Locate the cell with the specified text and output its (X, Y) center coordinate. 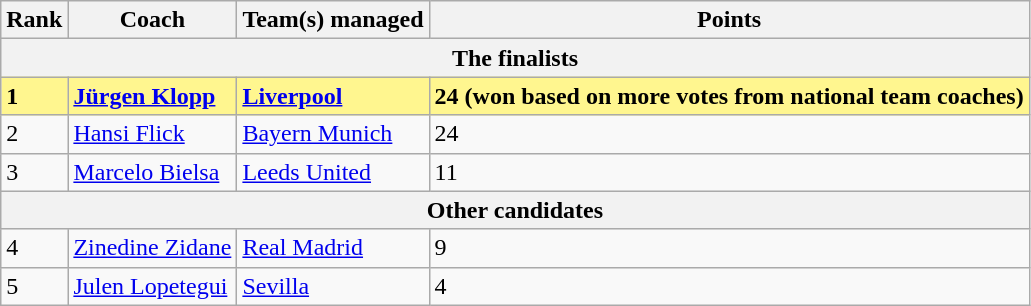
Real Madrid (333, 248)
5 (34, 286)
2 (34, 134)
Bayern Munich (333, 134)
3 (34, 172)
Marcelo Bielsa (152, 172)
Sevilla (333, 286)
11 (729, 172)
24 (729, 134)
24 (won based on more votes from national team coaches) (729, 96)
Julen Lopetegui (152, 286)
The finalists (515, 58)
Leeds United (333, 172)
Jürgen Klopp (152, 96)
Coach (152, 20)
9 (729, 248)
Liverpool (333, 96)
Zinedine Zidane (152, 248)
Other candidates (515, 210)
1 (34, 96)
Team(s) managed (333, 20)
Rank (34, 20)
Points (729, 20)
Hansi Flick (152, 134)
